Return the [x, y] coordinate for the center point of the cell that contains the specified text.  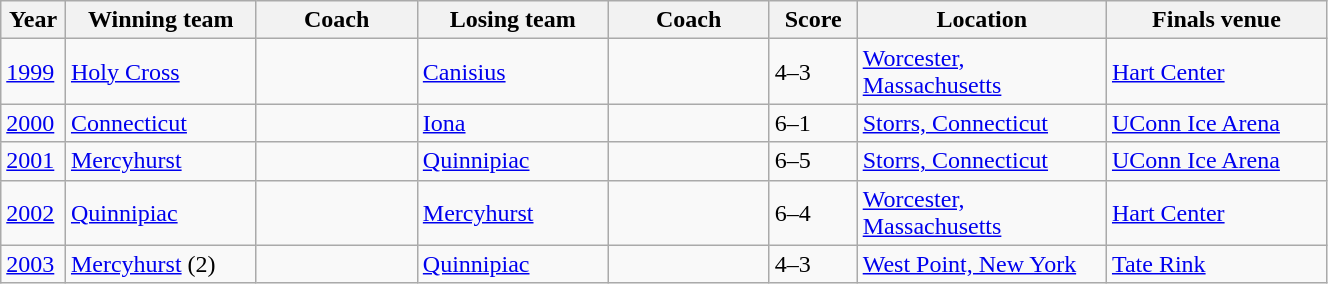
West Point, New York [982, 264]
1999 [34, 72]
Finals venue [1216, 20]
6–1 [813, 123]
Mercyhurst (2) [160, 264]
2002 [34, 212]
Losing team [512, 20]
Canisius [512, 72]
2003 [34, 264]
Connecticut [160, 123]
Location [982, 20]
2001 [34, 161]
Holy Cross [160, 72]
Iona [512, 123]
6–4 [813, 212]
6–5 [813, 161]
Score [813, 20]
2000 [34, 123]
Winning team [160, 20]
Year [34, 20]
Tate Rink [1216, 264]
